Search for the cell housing the specified text and yield its (X, Y) center coordinate. 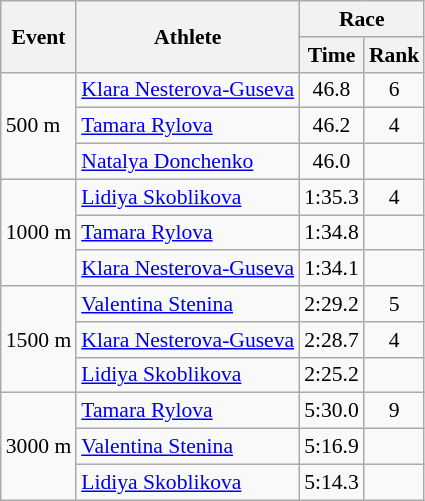
2:28.7 (332, 340)
Time (332, 55)
Natalya Donchenko (188, 162)
Race (362, 19)
9 (394, 411)
Rank (394, 55)
46.2 (332, 126)
Event (38, 36)
3000 m (38, 446)
5:16.9 (332, 447)
1:35.3 (332, 197)
6 (394, 90)
1:34.1 (332, 269)
2:25.2 (332, 375)
2:29.2 (332, 304)
1500 m (38, 340)
5 (394, 304)
Athlete (188, 36)
1:34.8 (332, 233)
46.0 (332, 162)
500 m (38, 126)
5:14.3 (332, 482)
5:30.0 (332, 411)
46.8 (332, 90)
1000 m (38, 232)
